Output the (X, Y) coordinate of the center of the cell containing the given text.  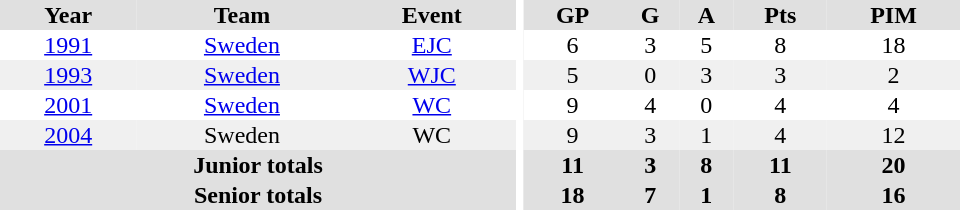
Event (432, 15)
6 (572, 45)
2004 (68, 135)
16 (894, 195)
Pts (781, 15)
7 (650, 195)
Senior totals (258, 195)
Year (68, 15)
EJC (432, 45)
1993 (68, 75)
G (650, 15)
WJC (432, 75)
PIM (894, 15)
2001 (68, 105)
20 (894, 165)
A (706, 15)
Team (242, 15)
GP (572, 15)
12 (894, 135)
2 (894, 75)
Junior totals (258, 165)
1991 (68, 45)
